Detect which cell encompasses the target text, then output its [x, y] center coordinate. 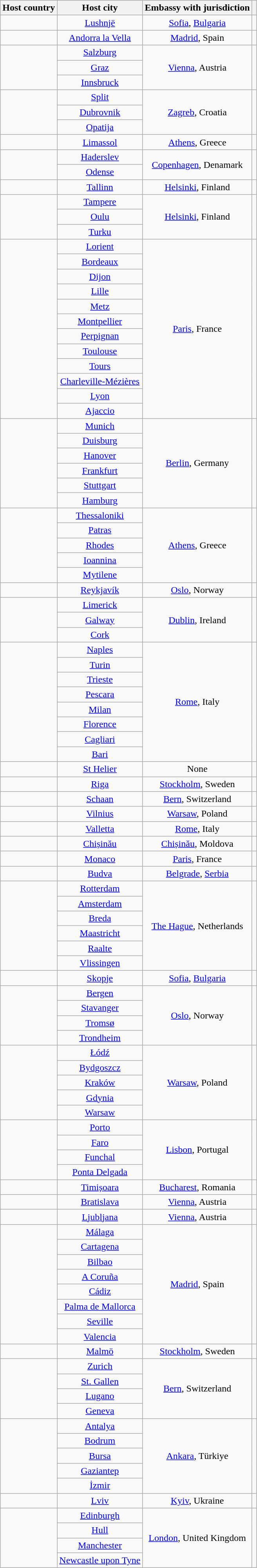
Bilbao [100, 1262]
Malmö [100, 1351]
Schaan [100, 799]
Oulu [100, 217]
Ajaccio [100, 411]
Tours [100, 366]
St Helier [100, 769]
Cartagena [100, 1247]
Graz [100, 67]
None [197, 769]
Trieste [100, 680]
Gdynia [100, 1097]
Munich [100, 426]
Odense [100, 172]
Bordeaux [100, 262]
Valencia [100, 1336]
London, United Kingdom [197, 1538]
Stuttgart [100, 486]
Hamburg [100, 500]
Málaga [100, 1232]
Thessaloniki [100, 515]
Kraków [100, 1082]
Budva [100, 873]
Valletta [100, 829]
Trondheim [100, 1038]
Manchester [100, 1545]
Funchal [100, 1157]
İzmir [100, 1486]
Łódź [100, 1053]
Turin [100, 665]
Monaco [100, 859]
Vilnius [100, 814]
Bucharest, Romania [197, 1187]
Frankfurt [100, 471]
Naples [100, 649]
Bratislava [100, 1202]
Kyiv, Ukraine [197, 1501]
Salzburg [100, 53]
The Hague, Netherlands [197, 926]
Tallinn [100, 187]
Copenhagen, Denamark [197, 164]
Tampere [100, 202]
Limerick [100, 605]
Reykjavík [100, 590]
Seville [100, 1321]
Geneva [100, 1411]
Lorient [100, 247]
Hull [100, 1530]
Lugano [100, 1396]
St. Gallen [100, 1381]
Chișinău, Moldova [197, 844]
Mytilene [100, 575]
A Coruña [100, 1277]
Milan [100, 709]
Opatija [100, 127]
Newcastle upon Tyne [100, 1560]
Lisbon, Portugal [197, 1150]
Vlissingen [100, 963]
Ljubljana [100, 1217]
Host city [100, 8]
Edinburgh [100, 1515]
Galway [100, 620]
Ponta Delgada [100, 1172]
Stavanger [100, 1008]
Ioannina [100, 560]
Faro [100, 1142]
Riga [100, 784]
Bodrum [100, 1441]
Florence [100, 724]
Porto [100, 1127]
Zurich [100, 1366]
Rhodes [100, 545]
Gaziantep [100, 1471]
Lviv [100, 1501]
Innsbruck [100, 82]
Bari [100, 754]
Bydgoszcz [100, 1068]
Cork [100, 635]
Berlin, Germany [197, 463]
Antalya [100, 1426]
Ankara, Türkiye [197, 1456]
Montpellier [100, 321]
Toulouse [100, 351]
Dijon [100, 276]
Embassy with jurisdiction [197, 8]
Raalte [100, 948]
Amsterdam [100, 903]
Charleville-Mézières [100, 381]
Dubrovnik [100, 112]
Breda [100, 919]
Split [100, 97]
Lushnjë [100, 23]
Skopje [100, 978]
Rotterdam [100, 888]
Maastricht [100, 933]
Pescara [100, 695]
Bergen [100, 993]
Cádiz [100, 1292]
Lyon [100, 396]
Hanover [100, 456]
Bursa [100, 1456]
Perpignan [100, 336]
Cagliari [100, 739]
Turku [100, 232]
Host country [29, 8]
Belgrade, Serbia [197, 873]
Zagreb, Croatia [197, 112]
Chișinău [100, 844]
Warsaw [100, 1112]
Timișoara [100, 1187]
Dublin, Ireland [197, 620]
Andorra la Vella [100, 38]
Limassol [100, 142]
Patras [100, 530]
Haderslev [100, 157]
Palma de Mallorca [100, 1306]
Metz [100, 306]
Lille [100, 291]
Tromsø [100, 1023]
Duisburg [100, 441]
